Scan for the cell matching the given text and deliver its [x, y] coordinate at center. 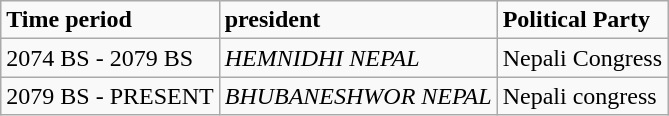
Time period [110, 20]
BHUBANESHWOR NEPAL [358, 96]
Nepali congress [582, 96]
HEMNIDHI NEPAL [358, 58]
2074 BS - 2079 BS [110, 58]
president [358, 20]
Political Party [582, 20]
Nepali Congress [582, 58]
2079 BS - PRESENT [110, 96]
